Identify which cell holds the provided text, then report its [x, y] central coordinate. 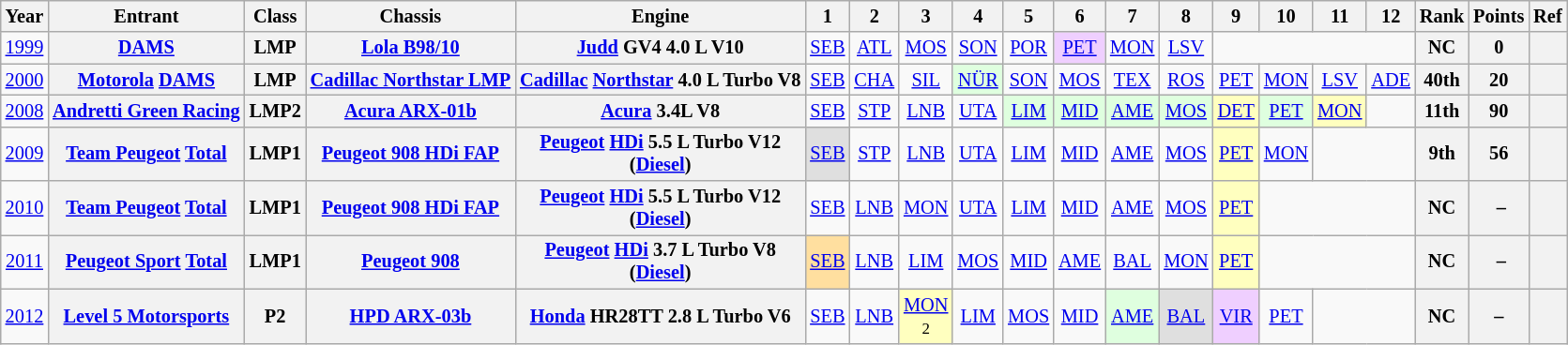
2011 [24, 262]
Points [1499, 16]
2000 [24, 80]
Acura ARX-01b [411, 111]
Motorola DAMS [146, 80]
Lola B98/10 [411, 48]
90 [1499, 111]
40th [1441, 80]
Level 5 Motorsports [146, 316]
Ref [1547, 16]
3 [925, 16]
DAMS [146, 48]
Chassis [411, 16]
Judd GV4 4.0 L V10 [661, 48]
9 [1237, 16]
2009 [24, 154]
Class [276, 16]
Cadillac Northstar 4.0 L Turbo V8 [661, 80]
4 [978, 16]
Acura 3.4L V8 [661, 111]
Cadillac Northstar LMP [411, 80]
56 [1499, 154]
0 [1499, 48]
SIL [925, 80]
Year [24, 16]
POR [1028, 48]
P2 [276, 316]
7 [1132, 16]
Entrant [146, 16]
12 [1391, 16]
CHA [875, 80]
NÜR [978, 80]
ROS [1186, 80]
DET [1237, 111]
2008 [24, 111]
10 [1286, 16]
1999 [24, 48]
2012 [24, 316]
Peugeot HDi 3.7 L Turbo V8(Diesel) [661, 262]
MON2 [925, 316]
20 [1499, 80]
6 [1079, 16]
Peugeot Sport Total [146, 262]
5 [1028, 16]
LMP2 [276, 111]
Peugeot 908 [411, 262]
Honda HR28TT 2.8 L Turbo V6 [661, 316]
HPD ARX-03b [411, 316]
ATL [875, 48]
9th [1441, 154]
1 [828, 16]
Rank [1441, 16]
TEX [1132, 80]
11 [1340, 16]
Andretti Green Racing [146, 111]
2 [875, 16]
11th [1441, 111]
2010 [24, 208]
Engine [661, 16]
ADE [1391, 80]
8 [1186, 16]
VIR [1237, 316]
